Capture the cell that displays the provided text and extract its [x, y] central coordinate. 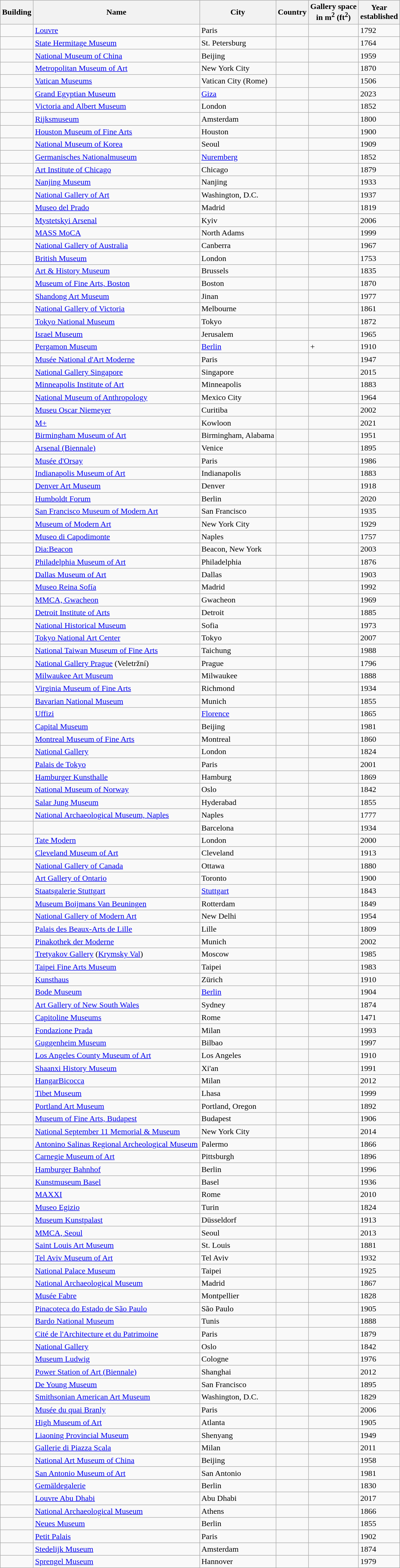
Montpellier [238, 1296]
Montreal Museum of Fine Arts [116, 739]
Moscow [238, 954]
National Palace Museum [116, 1270]
National Gallery of Australia [116, 245]
Singapore [238, 372]
1906 [379, 1119]
Curitiba [238, 410]
1903 [379, 575]
Shaanxi History Museum [116, 1068]
Toronto [238, 878]
Richmond [238, 689]
National Gallery of Modern Art [116, 916]
Venice [238, 448]
Power Station of Art (Biennale) [116, 1372]
1809 [379, 929]
Bavarian National Museum [116, 701]
Tel Aviv [238, 1258]
HangarBicocca [116, 1081]
North Adams [238, 233]
Giza [238, 94]
1954 [379, 916]
1872 [379, 322]
Saint Louis Art Museum [116, 1245]
MASS MoCA [116, 233]
Bode Museum [116, 992]
Smithsonian American Art Museum [116, 1397]
2000 [379, 840]
1892 [379, 1106]
Zürich [238, 980]
1849 [379, 904]
1959 [379, 56]
Shandong Art Museum [116, 296]
MMCA, Seoul [116, 1233]
Museo del Prado [116, 207]
1951 [379, 435]
San Francisco Museum of Modern Art [116, 511]
Art Gallery of Ontario [116, 878]
Tokyo National Art Center [116, 638]
Düsseldorf [238, 1220]
Museum of Fine Arts, Boston [116, 284]
Boston [238, 284]
Carnegie Museum of Art [116, 1157]
Tokyo National Museum [116, 322]
National Museum of Korea [116, 144]
1867 [379, 1283]
Denver [238, 486]
Ottawa [238, 865]
Tibet Museum [116, 1094]
Lille [238, 929]
Mexico City [238, 397]
Musée National d'Art Moderne [116, 359]
Hyderabad [238, 802]
Name [116, 12]
Dia:Beacon [116, 549]
Xi'an [238, 1068]
St. Louis [238, 1245]
1936 [379, 1182]
1861 [379, 309]
Birmingham Museum of Art [116, 435]
Victoria and Albert Museum [116, 106]
Liaoning Provincial Museum [116, 1435]
Canberra [238, 245]
Neues Museum [116, 1524]
1985 [379, 954]
Museum Boijmans Van Beuningen [116, 904]
Kunsthaus [116, 980]
Mystetskyi Arsenal [116, 220]
1869 [379, 777]
Kowloon [238, 423]
Lhasa [238, 1094]
1885 [379, 612]
Taipei Fine Arts Museum [116, 967]
1979 [379, 1562]
Minneapolis [238, 385]
Taichung [238, 650]
1973 [379, 625]
1764 [379, 43]
Gwacheon [238, 600]
1896 [379, 1157]
Humboldt Forum [116, 499]
1902 [379, 1536]
Palermo [238, 1144]
Germanisches Nationalmuseum [116, 157]
Turin [238, 1207]
National Gallery of Victoria [116, 309]
Abu Dhabi [238, 1499]
Museo Egizio [116, 1207]
San Antonio [238, 1473]
Jinan [238, 296]
1757 [379, 537]
1947 [379, 359]
Los Angeles County Museum of Art [116, 1055]
2023 [379, 94]
Melbourne [238, 309]
2011 [379, 1448]
National September 11 Memorial & Museum [116, 1131]
Pittsburgh [238, 1157]
Gallerie di Piazza Scala [116, 1448]
Hamburger Bahnhof [116, 1169]
1967 [379, 245]
Shenyang [238, 1435]
São Paulo [238, 1309]
Yearestablished [379, 12]
Atlanta [238, 1422]
Prague [238, 663]
Palais de Tokyo [116, 764]
National Archaeological Museum, Naples [116, 815]
Museu Oscar Niemeyer [116, 410]
Musée du quai Branly [116, 1410]
Cité de l'Architecture et du Patrimoine [116, 1334]
Museo di Capodimonte [116, 537]
British Museum [116, 258]
Capitoline Museums [116, 1017]
2003 [379, 549]
National Taiwan Museum of Fine Arts [116, 650]
Brussels [238, 271]
Hamburg [238, 777]
Pinacoteca do Estado de São Paulo [116, 1309]
Indianapolis Museum of Art [116, 473]
Sofia [238, 625]
1792 [379, 30]
Staatsgalerie Stuttgart [116, 891]
2021 [379, 423]
Rijksmuseum [116, 119]
1835 [379, 271]
1777 [379, 815]
Hamburger Kunsthalle [116, 777]
Building [17, 12]
Beacon, New York [238, 549]
Nanjing Museum [116, 182]
Chicago [238, 170]
Bardo National Museum [116, 1321]
1925 [379, 1270]
1819 [379, 207]
1828 [379, 1296]
Cologne [238, 1359]
National Museum of Anthropology [116, 397]
1933 [379, 182]
Musée Fabre [116, 1296]
1958 [379, 1460]
1880 [379, 865]
1965 [379, 334]
Shanghai [238, 1372]
Capital Museum [116, 726]
1865 [379, 714]
National Gallery of Art [116, 195]
Metropolitan Museum of Art [116, 68]
Houston Museum of Fine Arts [116, 132]
1935 [379, 511]
1991 [379, 1068]
Houston [238, 132]
2007 [379, 638]
1949 [379, 1435]
Museum of Modern Art [116, 524]
M+ [116, 423]
Israel Museum [116, 334]
1471 [379, 1017]
Milwaukee Art Museum [116, 676]
Philadelphia [238, 562]
Sprengel Museum [116, 1562]
1997 [379, 1043]
Tunis [238, 1321]
Nanjing [238, 182]
1993 [379, 1030]
National Art Museum of China [116, 1460]
Guggenheim Museum [116, 1043]
2017 [379, 1499]
1988 [379, 650]
Tretyakov Gallery (Krymsky Val) [116, 954]
1969 [379, 600]
Birmingham, Alabama [238, 435]
2001 [379, 764]
Palais des Beaux-Arts de Lille [116, 929]
Portland Art Museum [116, 1106]
Louvre Abu Dhabi [116, 1499]
Indianapolis [238, 473]
Gallery spacein m2 (ft2) [333, 12]
Petit Palais [116, 1536]
1932 [379, 1258]
1881 [379, 1245]
1904 [379, 992]
Portland, Oregon [238, 1106]
Barcelona [238, 828]
Stedelijk Museum [116, 1549]
National Gallery of Canada [116, 865]
Detroit [238, 612]
1796 [379, 663]
1800 [379, 119]
Pergamon Museum [116, 347]
2013 [379, 1233]
Pinakothek der Moderne [116, 942]
1929 [379, 524]
Dallas [238, 575]
Museum Kunstpalast [116, 1220]
Country [292, 12]
Minneapolis Institute of Art [116, 385]
National Historical Museum [116, 625]
Arsenal (Biennale) [116, 448]
Art Gallery of New South Wales [116, 1005]
2010 [379, 1195]
Vatican City (Rome) [238, 81]
New Delhi [238, 916]
1830 [379, 1486]
Basel [238, 1182]
1977 [379, 296]
1983 [379, 967]
Art & History Museum [116, 271]
1976 [379, 1359]
National Museum of Norway [116, 790]
Dallas Museum of Art [116, 575]
Virginia Museum of Fine Arts [116, 689]
National Museum of China [116, 56]
Bilbao [238, 1043]
Louvre [116, 30]
National Gallery Singapore [116, 372]
1829 [379, 1397]
Salar Jung Museum [116, 802]
Sydney [238, 1005]
Budapest [238, 1119]
Athens [238, 1511]
Hannover [238, 1562]
Milwaukee [238, 676]
1992 [379, 587]
1964 [379, 397]
Tate Modern [116, 840]
Kunstmuseum Basel [116, 1182]
Denver Art Museum [116, 486]
Museum Ludwig [116, 1359]
+ [333, 347]
Philadelphia Museum of Art [116, 562]
Museo Reina Sofía [116, 587]
1937 [379, 195]
Los Angeles [238, 1055]
Rotterdam [238, 904]
1860 [379, 739]
City [238, 12]
1843 [379, 891]
1986 [379, 460]
Tel Aviv Museum of Art [116, 1258]
San Antonio Museum of Art [116, 1473]
2014 [379, 1131]
State Hermitage Museum [116, 43]
Uffizi [116, 714]
Montreal [238, 739]
National Gallery Prague (Veletržní) [116, 663]
Vatican Museums [116, 81]
Gemäldegalerie [116, 1486]
Nuremberg [238, 157]
1909 [379, 144]
Musée d'Orsay [116, 460]
High Museum of Art [116, 1422]
1918 [379, 486]
Grand Egyptian Museum [116, 94]
MMCA, Gwacheon [116, 600]
Detroit Institute of Arts [116, 612]
1753 [379, 258]
Kyiv [238, 220]
2020 [379, 499]
Cleveland [238, 853]
Cleveland Museum of Art [116, 853]
2015 [379, 372]
De Young Museum [116, 1384]
Jerusalem [238, 334]
1506 [379, 81]
St. Petersburg [238, 43]
1876 [379, 562]
MAXXI [116, 1195]
Antonino Salinas Regional Archeological Museum [116, 1144]
1996 [379, 1169]
Art Institute of Chicago [116, 170]
Fondazione Prada [116, 1030]
Stuttgart [238, 891]
Museum of Fine Arts, Budapest [116, 1119]
Florence [238, 714]
